Find where the given text appears and provide that cell's center as [X, Y] coordinate. 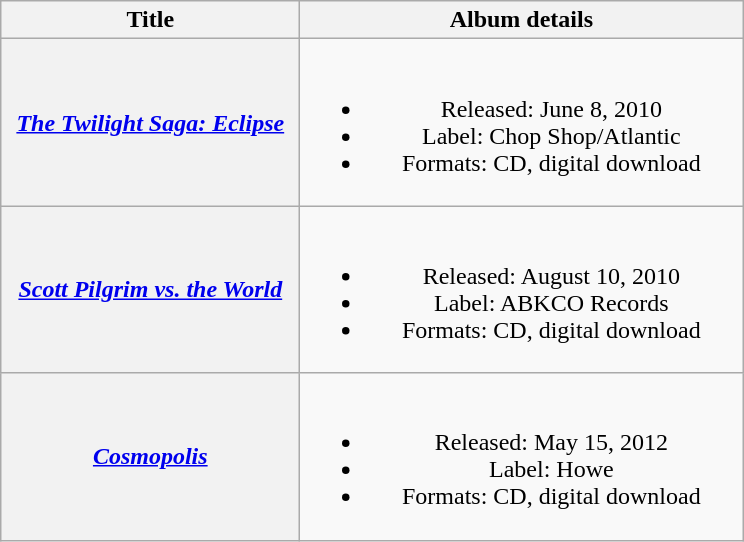
Title [150, 20]
The Twilight Saga: Eclipse [150, 122]
Released: May 15, 2012 Label: HoweFormats: CD, digital download [522, 456]
Cosmopolis [150, 456]
Released: June 8, 2010 Label: Chop Shop/AtlanticFormats: CD, digital download [522, 122]
Released: August 10, 2010 Label: ABKCO RecordsFormats: CD, digital download [522, 290]
Album details [522, 20]
Scott Pilgrim vs. the World [150, 290]
